Determine the (X, Y) coordinate at the center of the cell enclosing the given text.  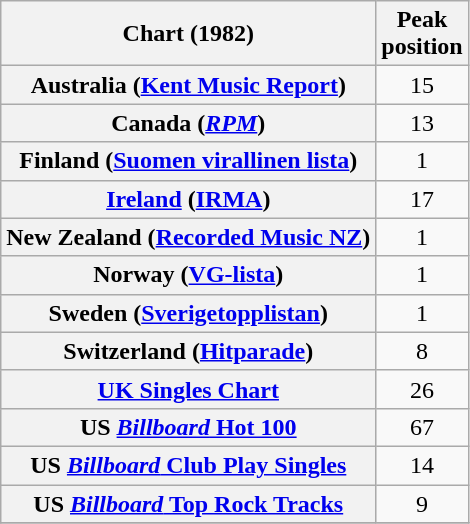
US Billboard Top Rock Tracks (188, 503)
26 (422, 389)
8 (422, 351)
UK Singles Chart (188, 389)
67 (422, 427)
Ireland (IRMA) (188, 199)
Norway (VG-lista) (188, 275)
9 (422, 503)
Switzerland (Hitparade) (188, 351)
Finland (Suomen virallinen lista) (188, 161)
Chart (1982) (188, 34)
US Billboard Hot 100 (188, 427)
Canada (RPM) (188, 123)
Australia (Kent Music Report) (188, 85)
New Zealand (Recorded Music NZ) (188, 237)
Peakposition (422, 34)
13 (422, 123)
15 (422, 85)
US Billboard Club Play Singles (188, 465)
Sweden (Sverigetopplistan) (188, 313)
14 (422, 465)
17 (422, 199)
